Return (X, Y) of the center of cell containing provided text 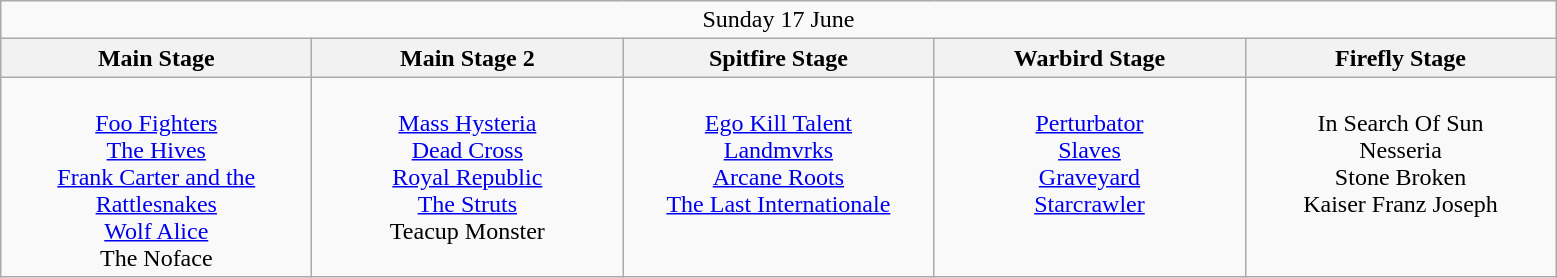
Sunday 17 June (778, 20)
In Search Of Sun Nesseria Stone Broken Kaiser Franz Joseph (1400, 177)
Perturbator Slaves Graveyard Starcrawler (1090, 177)
Main Stage 2 (468, 58)
Firefly Stage (1400, 58)
Spitfire Stage (778, 58)
Mass Hysteria Dead Cross Royal Republic The Struts Teacup Monster (468, 177)
Main Stage (156, 58)
Foo Fighters The Hives Frank Carter and the Rattlesnakes Wolf Alice The Noface (156, 177)
Warbird Stage (1090, 58)
Ego Kill Talent Landmvrks Arcane Roots The Last Internationale (778, 177)
